Detect which cell encompasses the target text, then output its (X, Y) center coordinate. 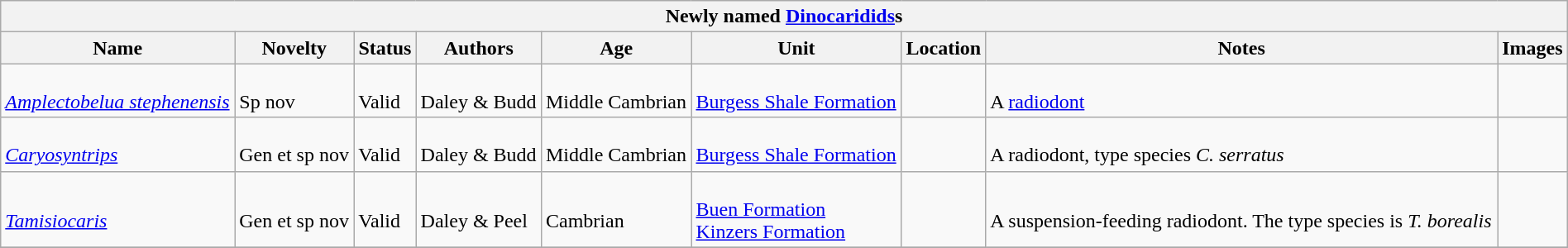
Age (615, 48)
Cambrian (615, 209)
Status (385, 48)
Name (117, 48)
Unit (796, 48)
A suspension-feeding radiodont. The type species is T. borealis (1242, 209)
A radiodont, type species C. serratus (1242, 144)
Novelty (294, 48)
Authors (478, 48)
Tamisiocaris (117, 209)
Newly named Dinocarididss (784, 17)
Notes (1242, 48)
Buen Formation Kinzers Formation (796, 209)
Sp nov (294, 91)
Images (1533, 48)
Daley & Peel (478, 209)
Caryosyntrips (117, 144)
Location (944, 48)
A radiodont (1242, 91)
Amplectobelua stephenensis (117, 91)
